From the cell containing the given text, extract its center point as [x, y] coordinate. 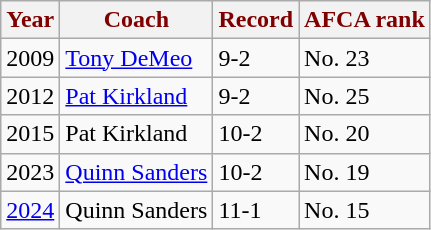
AFCA rank [365, 20]
Year [30, 20]
Coach [136, 20]
2009 [30, 58]
No. 20 [365, 134]
Record [256, 20]
No. 23 [365, 58]
No. 15 [365, 210]
11-1 [256, 210]
No. 25 [365, 96]
2015 [30, 134]
Tony DeMeo [136, 58]
No. 19 [365, 172]
2024 [30, 210]
2023 [30, 172]
2012 [30, 96]
